For the text-containing cell, return its midpoint in (X, Y) coordinate format. 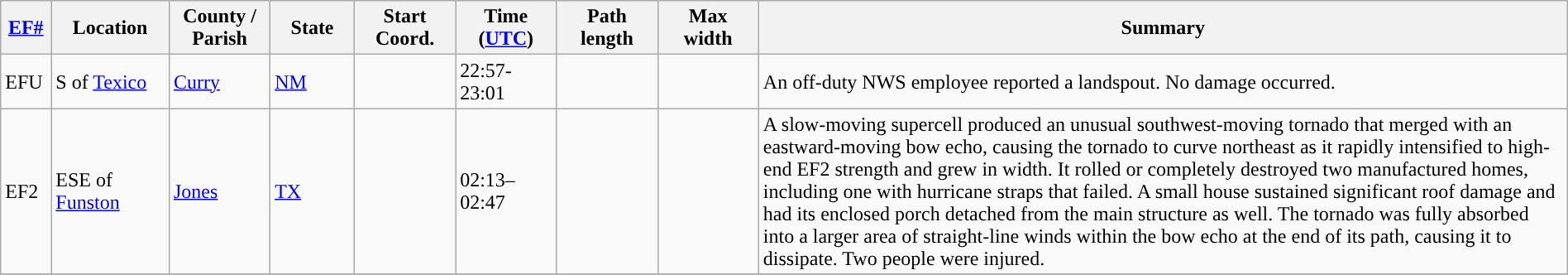
Max width (708, 28)
An off-duty NWS employee reported a landspout. No damage occurred. (1163, 81)
Time (UTC) (506, 28)
S of Texico (111, 81)
Location (111, 28)
Curry (219, 81)
NM (313, 81)
02:13–02:47 (506, 191)
EF# (26, 28)
County / Parish (219, 28)
State (313, 28)
TX (313, 191)
EFU (26, 81)
ESE of Funston (111, 191)
EF2 (26, 191)
Path length (607, 28)
Jones (219, 191)
Summary (1163, 28)
Start Coord. (404, 28)
22:57-23:01 (506, 81)
